From the cell containing the given text, extract its center point as [x, y] coordinate. 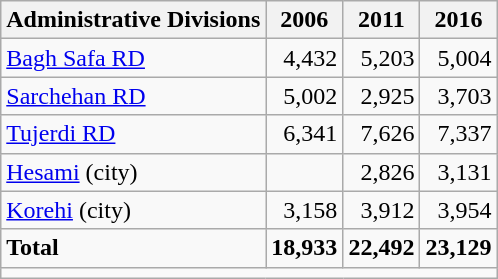
18,933 [304, 248]
2,826 [382, 172]
5,002 [304, 96]
Korehi (city) [134, 210]
2006 [304, 20]
3,703 [458, 96]
Tujerdi RD [134, 134]
4,432 [304, 58]
Sarchehan RD [134, 96]
Bagh Safa RD [134, 58]
5,004 [458, 58]
3,131 [458, 172]
23,129 [458, 248]
7,337 [458, 134]
22,492 [382, 248]
3,954 [458, 210]
Total [134, 248]
7,626 [382, 134]
3,912 [382, 210]
2,925 [382, 96]
5,203 [382, 58]
Administrative Divisions [134, 20]
3,158 [304, 210]
2016 [458, 20]
Hesami (city) [134, 172]
2011 [382, 20]
6,341 [304, 134]
